Detect which cell encompasses the target text, then output its (X, Y) center coordinate. 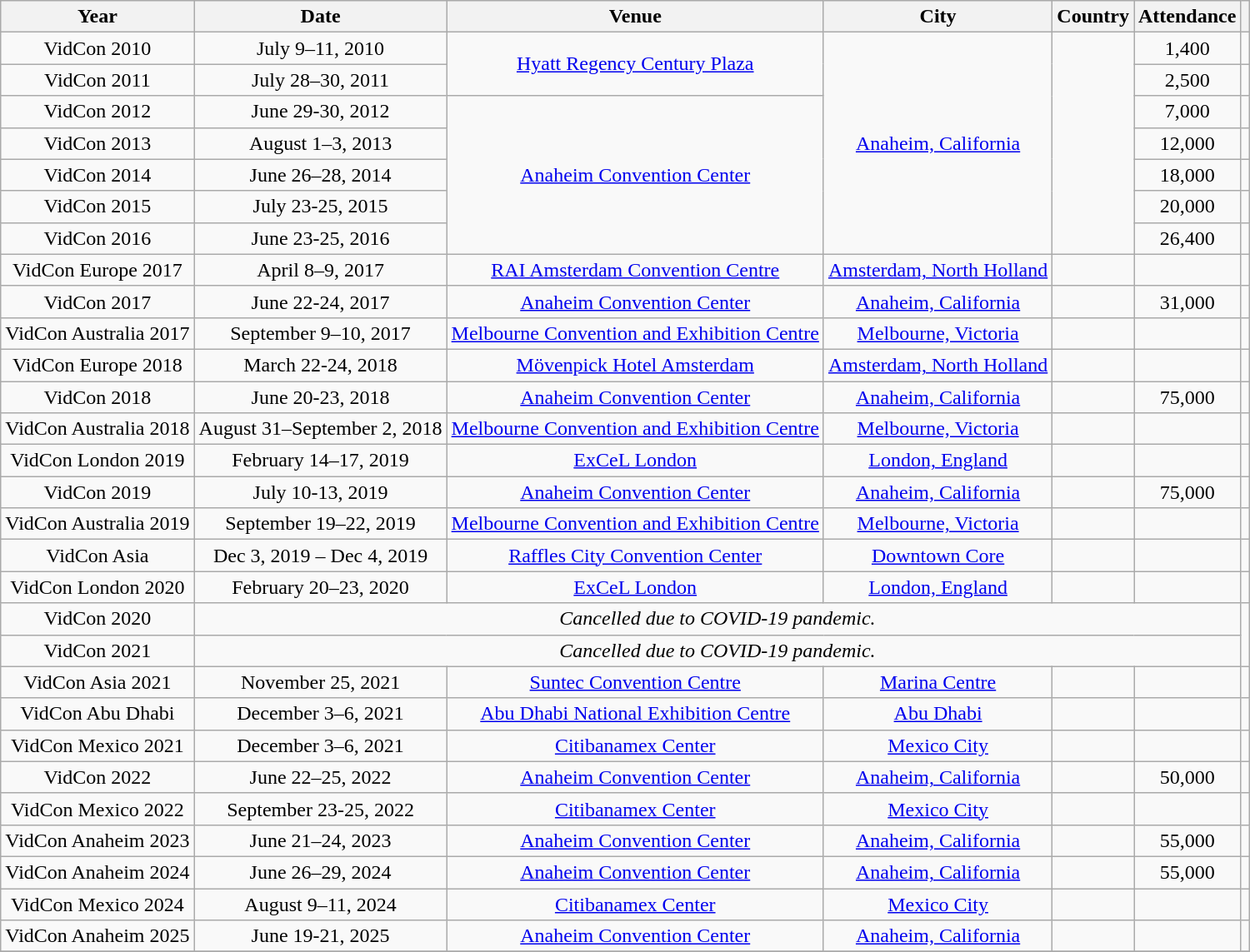
June 19-21, 2025 (320, 936)
VidCon 2015 (97, 207)
VidCon Europe 2018 (97, 365)
VidCon Anaheim 2024 (97, 872)
VidCon 2020 (97, 619)
Date (320, 17)
Marina Centre (937, 682)
Dec 3, 2019 – Dec 4, 2019 (320, 556)
VidCon Anaheim 2025 (97, 936)
July 23-25, 2015 (320, 207)
June 23-25, 2016 (320, 238)
Raffles City Convention Center (635, 556)
VidCon 2014 (97, 175)
VidCon 2010 (97, 48)
March 22-24, 2018 (320, 365)
VidCon Anaheim 2023 (97, 840)
VidCon Europe 2017 (97, 270)
June 29-30, 2012 (320, 112)
Mövenpick Hotel Amsterdam (635, 365)
July 9–11, 2010 (320, 48)
Attendance (1187, 17)
September 9–10, 2017 (320, 333)
VidCon 2018 (97, 397)
June 26–28, 2014 (320, 175)
Abu Dhabi National Exhibition Centre (635, 714)
VidCon 2016 (97, 238)
Abu Dhabi (937, 714)
June 26–29, 2024 (320, 872)
VidCon 2013 (97, 143)
VidCon London 2019 (97, 461)
July 10-13, 2019 (320, 492)
VidCon Asia 2021 (97, 682)
VidCon Mexico 2022 (97, 809)
20,000 (1187, 207)
VidCon 2022 (97, 777)
RAI Amsterdam Convention Centre (635, 270)
50,000 (1187, 777)
City (937, 17)
VidCon 2019 (97, 492)
VidCon 2011 (97, 80)
VidCon Australia 2017 (97, 333)
Hyatt Regency Century Plaza (635, 64)
VidCon 2012 (97, 112)
VidCon 2021 (97, 650)
12,000 (1187, 143)
February 20–23, 2020 (320, 587)
VidCon Australia 2019 (97, 524)
June 20-23, 2018 (320, 397)
Year (97, 17)
November 25, 2021 (320, 682)
June 21–24, 2023 (320, 840)
7,000 (1187, 112)
VidCon Australia 2018 (97, 429)
VidCon 2017 (97, 302)
2,500 (1187, 80)
VidCon Mexico 2021 (97, 745)
April 8–9, 2017 (320, 270)
Downtown Core (937, 556)
September 23-25, 2022 (320, 809)
Venue (635, 17)
31,000 (1187, 302)
June 22-24, 2017 (320, 302)
August 31–September 2, 2018 (320, 429)
Country (1093, 17)
26,400 (1187, 238)
VidCon Abu Dhabi (97, 714)
Suntec Convention Centre (635, 682)
July 28–30, 2011 (320, 80)
June 22–25, 2022 (320, 777)
18,000 (1187, 175)
1,400 (1187, 48)
VidCon Mexico 2024 (97, 904)
August 9–11, 2024 (320, 904)
September 19–22, 2019 (320, 524)
VidCon Asia (97, 556)
February 14–17, 2019 (320, 461)
VidCon London 2020 (97, 587)
August 1–3, 2013 (320, 143)
